Provide the [X, Y] coordinate of the cell's center where the given text is located.  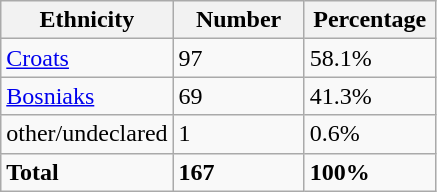
Total [87, 172]
58.1% [370, 58]
Croats [87, 58]
other/undeclared [87, 134]
41.3% [370, 96]
167 [238, 172]
Bosniaks [87, 96]
97 [238, 58]
69 [238, 96]
Number [238, 20]
1 [238, 134]
0.6% [370, 134]
Ethnicity [87, 20]
100% [370, 172]
Percentage [370, 20]
